Detect which cell encompasses the target text, then output its [X, Y] center coordinate. 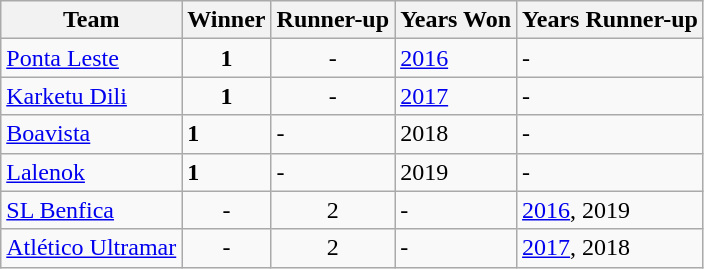
2017 [456, 96]
Years Won [456, 20]
2016, 2019 [610, 210]
SL Benfica [92, 210]
Boavista [92, 134]
Winner [226, 20]
2017, 2018 [610, 248]
Lalenok [92, 172]
Karketu Dili [92, 96]
Ponta Leste [92, 58]
2019 [456, 172]
Years Runner-up [610, 20]
Atlético Ultramar [92, 248]
Team [92, 20]
Runner-up [333, 20]
2016 [456, 58]
2018 [456, 134]
